Provide the [x, y] coordinate of the cell's center where the given text is located.  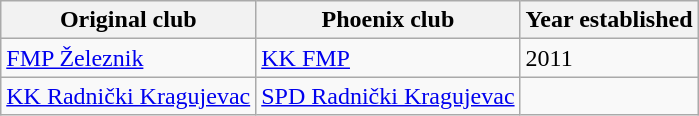
Year established [609, 20]
KK Radnički Kragujevac [128, 96]
Original club [128, 20]
2011 [609, 58]
Phoenix club [388, 20]
SPD Radnički Kragujevac [388, 96]
FMP Železnik [128, 58]
KK FMP [388, 58]
